Return the [x, y] coordinate for the center point of the cell that contains the specified text.  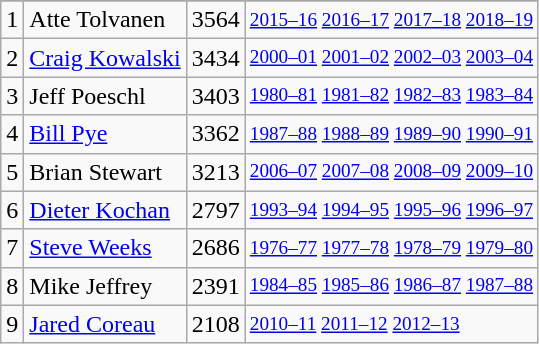
9 [12, 324]
2108 [216, 324]
1987–88 1988–89 1989–90 1990–91 [391, 134]
Steve Weeks [105, 248]
2010–11 2011–12 2012–13 [391, 324]
1984–85 1985–86 1986–87 1987–88 [391, 286]
2015–16 2016–17 2017–18 2018–19 [391, 20]
1993–94 1994–95 1995–96 1996–97 [391, 210]
Craig Kowalski [105, 58]
3564 [216, 20]
2006–07 2007–08 2008–09 2009–10 [391, 172]
5 [12, 172]
2686 [216, 248]
1 [12, 20]
3362 [216, 134]
Jared Coreau [105, 324]
1980–81 1981–82 1982–83 1983–84 [391, 96]
3213 [216, 172]
3 [12, 96]
3434 [216, 58]
3403 [216, 96]
2391 [216, 286]
4 [12, 134]
7 [12, 248]
Brian Stewart [105, 172]
1976–77 1977–78 1978–79 1979–80 [391, 248]
8 [12, 286]
Jeff Poeschl [105, 96]
Bill Pye [105, 134]
6 [12, 210]
2000–01 2001–02 2002–03 2003–04 [391, 58]
2 [12, 58]
Atte Tolvanen [105, 20]
2797 [216, 210]
Dieter Kochan [105, 210]
Mike Jeffrey [105, 286]
